Provide the [x, y] coordinate of the cell's center where the given text is located.  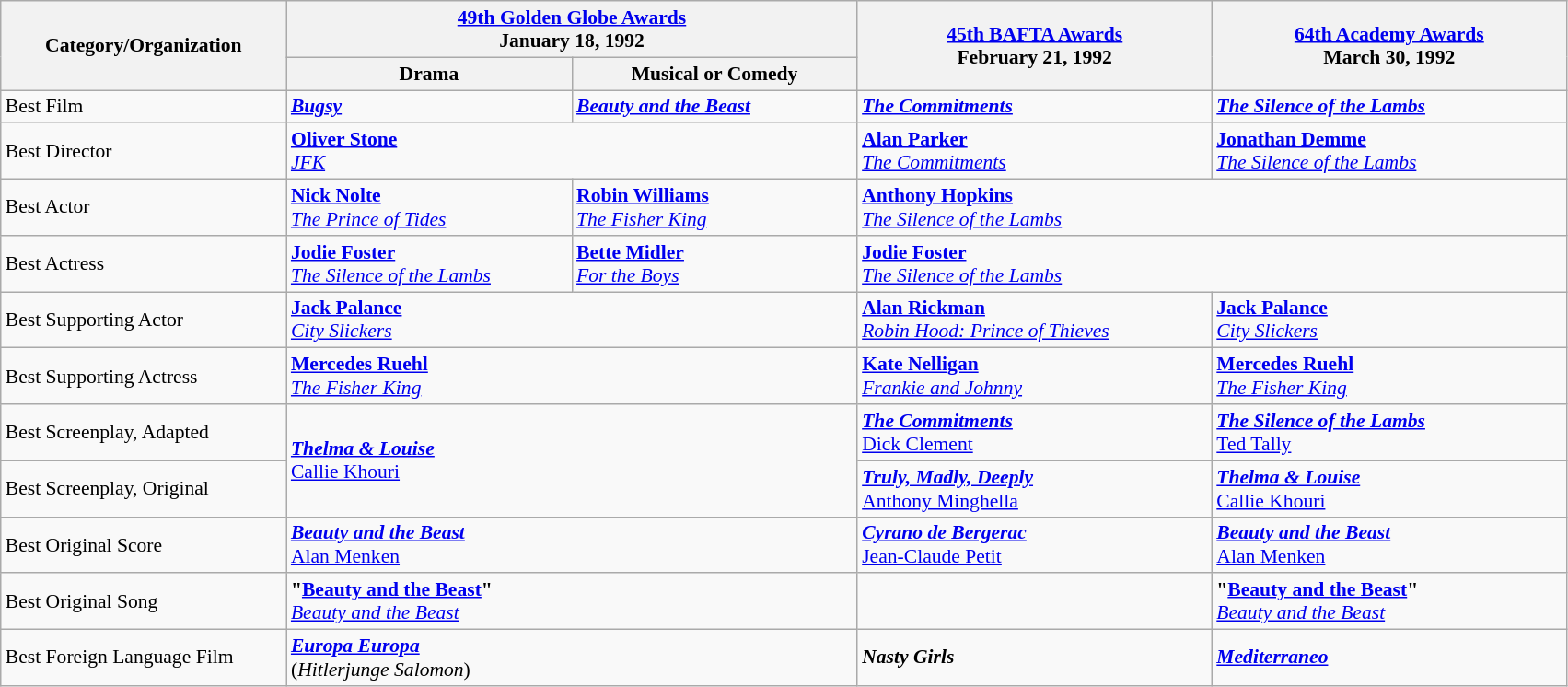
Musical or Comedy [714, 74]
49th Golden Globe AwardsJanuary 18, 1992 [572, 29]
Best Film [144, 107]
The Silence of the Lambs [1388, 107]
Best Supporting Actress [144, 376]
Best Director [144, 151]
Europa Europa(Hitlerjunge Salomon) [572, 658]
Category/Organization [144, 46]
Beauty and the Beast [714, 107]
Oliver StoneJFK [572, 151]
Best Screenplay, Original [144, 488]
Best Actress [144, 263]
45th BAFTA AwardsFebruary 21, 1992 [1035, 46]
Alan ParkerThe Commitments [1035, 151]
Best Foreign Language Film [144, 658]
Drama [429, 74]
Best Original Song [144, 602]
The CommitmentsDick Clement [1035, 433]
Jonathan DemmeThe Silence of the Lambs [1388, 151]
Best Screenplay, Adapted [144, 433]
Truly, Madly, DeeplyAnthony Minghella [1035, 488]
Alan RickmanRobin Hood: Prince of Thieves [1035, 320]
Bugsy [429, 107]
Nick NolteThe Prince of Tides [429, 208]
Kate NelliganFrankie and Johnny [1035, 376]
Nasty Girls [1035, 658]
64th Academy AwardsMarch 30, 1992 [1388, 46]
The Silence of the LambsTed Tally [1388, 433]
Best Supporting Actor [144, 320]
Mediterraneo [1388, 658]
Robin WilliamsThe Fisher King [714, 208]
Bette MidlerFor the Boys [714, 263]
Best Actor [144, 208]
Best Original Score [144, 545]
Cyrano de BergeracJean-Claude Petit [1035, 545]
Anthony HopkinsThe Silence of the Lambs [1212, 208]
The Commitments [1035, 107]
